Detect which cell encompasses the target text, then output its [x, y] center coordinate. 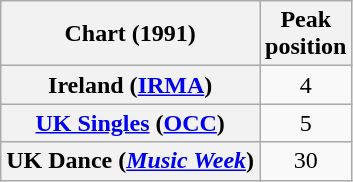
4 [306, 85]
UK Dance (Music Week) [130, 161]
UK Singles (OCC) [130, 123]
30 [306, 161]
Chart (1991) [130, 34]
5 [306, 123]
Ireland (IRMA) [130, 85]
Peakposition [306, 34]
